Return the [X, Y] coordinate for the center point of the cell that contains the specified text.  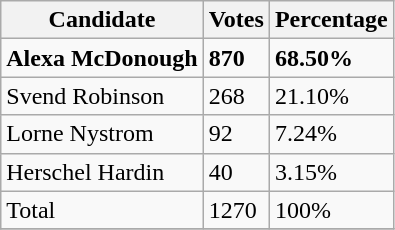
3.15% [331, 172]
21.10% [331, 96]
Lorne Nystrom [102, 134]
Candidate [102, 20]
100% [331, 210]
92 [236, 134]
Total [102, 210]
870 [236, 58]
7.24% [331, 134]
Votes [236, 20]
Percentage [331, 20]
Svend Robinson [102, 96]
Herschel Hardin [102, 172]
268 [236, 96]
1270 [236, 210]
68.50% [331, 58]
40 [236, 172]
Alexa McDonough [102, 58]
